Search for the cell housing the specified text and yield its (X, Y) center coordinate. 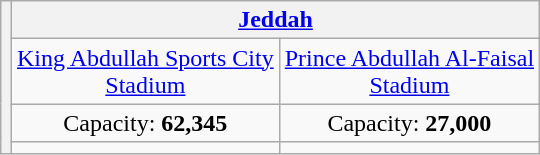
Jeddah (275, 20)
Capacity: 27,000 (409, 123)
King Abdullah Sports City Stadium (145, 72)
Prince Abdullah Al-Faisal Stadium (409, 72)
Capacity: 62,345 (145, 123)
